Determine the (x, y) coordinate at the center of the cell enclosing the given text.  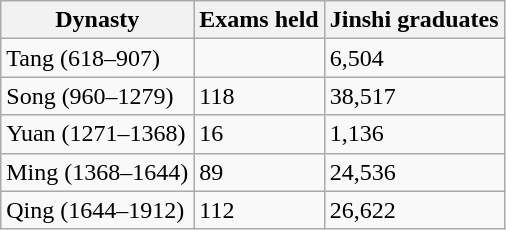
26,622 (414, 210)
Qing (1644–1912) (98, 210)
112 (259, 210)
Exams held (259, 20)
16 (259, 134)
1,136 (414, 134)
89 (259, 172)
Dynasty (98, 20)
Ming (1368–1644) (98, 172)
24,536 (414, 172)
Yuan (1271–1368) (98, 134)
Tang (618–907) (98, 58)
38,517 (414, 96)
6,504 (414, 58)
118 (259, 96)
Jinshi graduates (414, 20)
Song (960–1279) (98, 96)
